Capture the cell that displays the provided text and extract its (x, y) central coordinate. 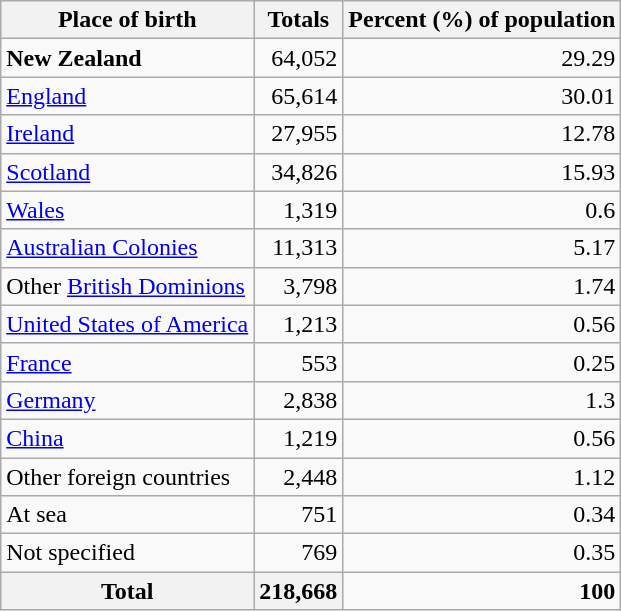
Wales (128, 210)
2,838 (298, 400)
Not specified (128, 553)
1.12 (482, 477)
30.01 (482, 96)
1,213 (298, 324)
65,614 (298, 96)
218,668 (298, 591)
Germany (128, 400)
1,219 (298, 438)
15.93 (482, 172)
0.35 (482, 553)
64,052 (298, 58)
Other foreign countries (128, 477)
France (128, 362)
Scotland (128, 172)
553 (298, 362)
34,826 (298, 172)
0.6 (482, 210)
0.25 (482, 362)
Australian Colonies (128, 248)
Ireland (128, 134)
100 (482, 591)
Total (128, 591)
Percent (%) of population (482, 20)
12.78 (482, 134)
China (128, 438)
Totals (298, 20)
27,955 (298, 134)
England (128, 96)
751 (298, 515)
769 (298, 553)
Place of birth (128, 20)
2,448 (298, 477)
At sea (128, 515)
1.3 (482, 400)
0.34 (482, 515)
5.17 (482, 248)
3,798 (298, 286)
New Zealand (128, 58)
Other British Dominions (128, 286)
29.29 (482, 58)
1,319 (298, 210)
11,313 (298, 248)
United States of America (128, 324)
1.74 (482, 286)
